Return [X, Y] of the center of cell containing provided text 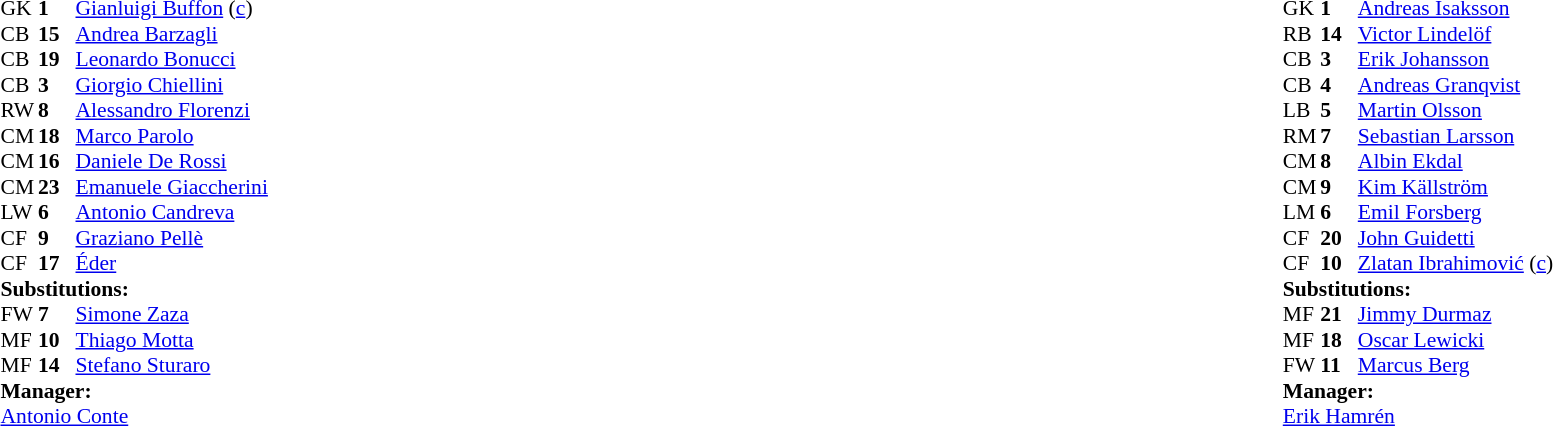
Andreas Granqvist [1456, 85]
LM [1302, 213]
20 [1339, 238]
RB [1302, 34]
Kim Källström [1456, 187]
LW [19, 213]
RW [19, 111]
LB [1302, 111]
Antonio Candreva [172, 213]
RM [1302, 136]
Erik Johansson [1456, 59]
11 [1339, 365]
Albin Ekdal [1456, 161]
Emanuele Giaccherini [172, 187]
Oscar Lewicki [1456, 340]
Martin Olsson [1456, 111]
21 [1339, 315]
16 [57, 161]
Victor Lindelöf [1456, 34]
Stefano Sturaro [172, 365]
Andrea Barzagli [172, 34]
Simone Zaza [172, 315]
5 [1339, 111]
Jimmy Durmaz [1456, 315]
Emil Forsberg [1456, 213]
John Guidetti [1456, 238]
Marco Parolo [172, 136]
Giorgio Chiellini [172, 85]
Marcus Berg [1456, 365]
17 [57, 263]
23 [57, 187]
Sebastian Larsson [1456, 136]
Éder [172, 263]
15 [57, 34]
4 [1339, 85]
Thiago Motta [172, 340]
Graziano Pellè [172, 238]
Alessandro Florenzi [172, 111]
Zlatan Ibrahimović (c) [1456, 263]
Daniele De Rossi [172, 161]
19 [57, 59]
Leonardo Bonucci [172, 59]
